Pinpoint the cell where the given text exists, returning its (x, y) midpoint coordinate. 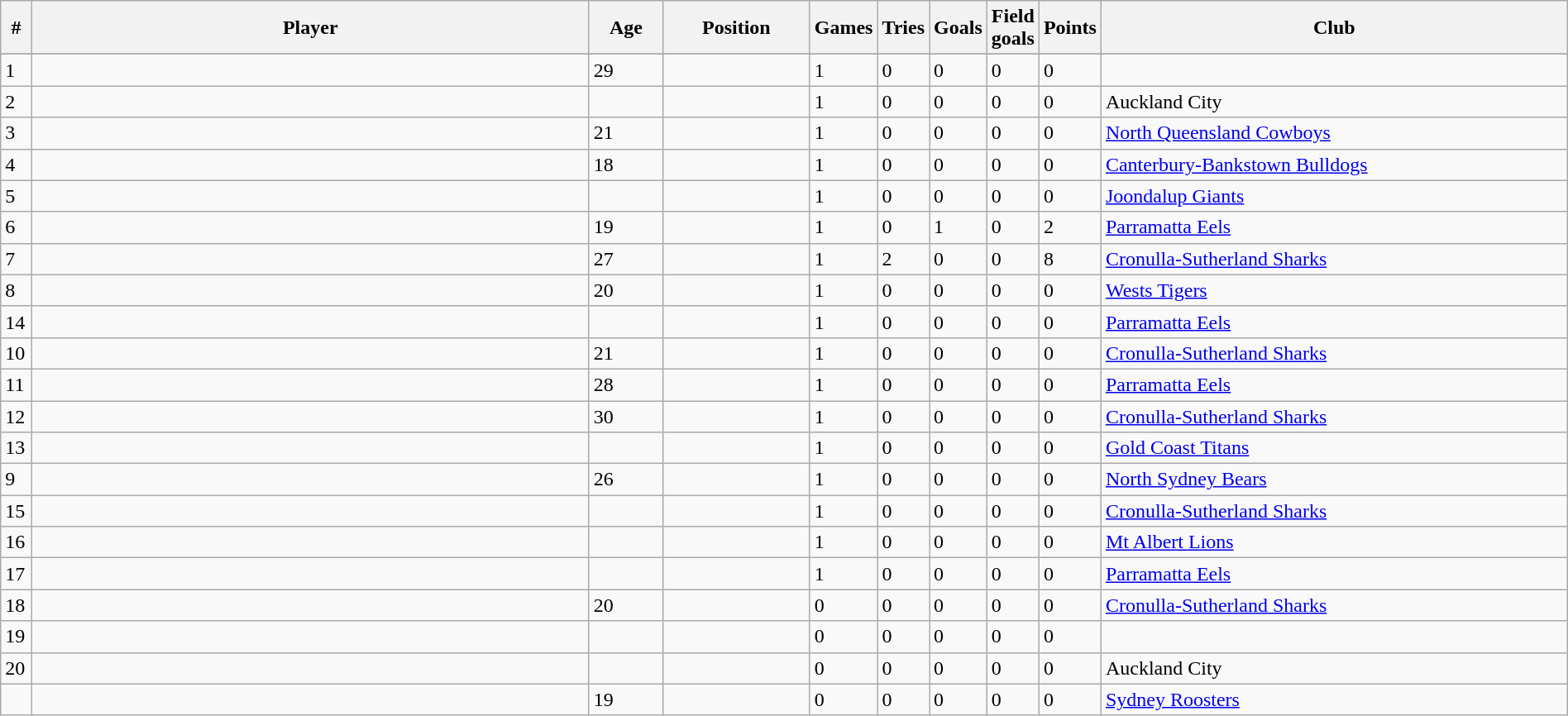
5 (17, 196)
Joondalup Giants (1334, 196)
Age (625, 28)
Club (1334, 28)
Gold Coast Titans (1334, 448)
27 (625, 259)
Points (1070, 28)
26 (625, 480)
9 (17, 480)
Wests Tigers (1334, 290)
29 (625, 70)
10 (17, 353)
Sydney Roosters (1334, 699)
15 (17, 511)
North Sydney Bears (1334, 480)
30 (625, 416)
Position (737, 28)
Goals (958, 28)
4 (17, 165)
Canterbury-Bankstown Bulldogs (1334, 165)
Tries (903, 28)
3 (17, 133)
# (17, 28)
North Queensland Cowboys (1334, 133)
28 (625, 384)
Field goals (1012, 28)
6 (17, 227)
Games (844, 28)
7 (17, 259)
Mt Albert Lions (1334, 542)
13 (17, 448)
14 (17, 322)
12 (17, 416)
11 (17, 384)
17 (17, 574)
16 (17, 542)
Player (310, 28)
